From the cell containing the given text, extract its center point as (X, Y) coordinate. 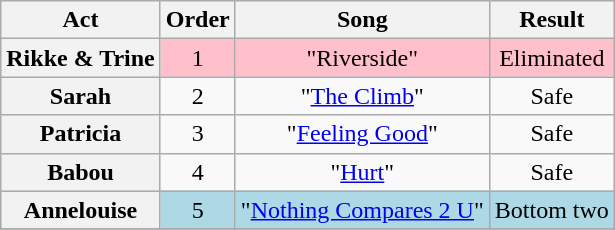
Result (552, 20)
4 (198, 172)
Babou (81, 172)
Bottom two (552, 210)
Rikke & Trine (81, 58)
Sarah (81, 96)
5 (198, 210)
Patricia (81, 134)
"Feeling Good" (362, 134)
1 (198, 58)
Act (81, 20)
Eliminated (552, 58)
3 (198, 134)
Annelouise (81, 210)
"Nothing Compares 2 U" (362, 210)
"Riverside" (362, 58)
Order (198, 20)
"The Climb" (362, 96)
2 (198, 96)
Song (362, 20)
"Hurt" (362, 172)
